From the cell containing the given text, extract its center point as [x, y] coordinate. 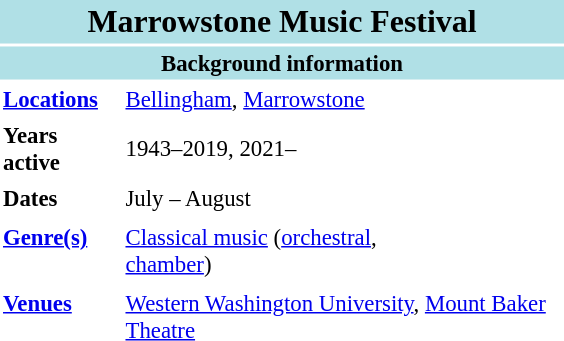
1943–2019, 2021– [343, 148]
Bellingham, Marrowstone [343, 98]
Classical music (orchestral,chamber) [343, 250]
Dates [60, 198]
July – August [343, 198]
Background information [282, 62]
Locations [60, 98]
Marrowstone Music Festival [282, 22]
Years active [60, 148]
Genre(s) [60, 250]
